Output the [X, Y] coordinate of the center of the cell containing the given text.  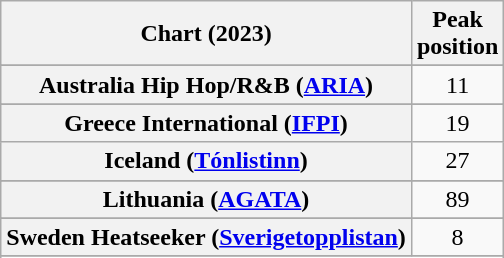
Sweden Heatseeker (Sverigetopplistan) [206, 237]
Greece International (IFPI) [206, 123]
Peakposition [457, 34]
Chart (2023) [206, 34]
Lithuania (AGATA) [206, 199]
Iceland (Tónlistinn) [206, 161]
Australia Hip Hop/R&B (ARIA) [206, 85]
19 [457, 123]
89 [457, 199]
11 [457, 85]
27 [457, 161]
8 [457, 237]
